For the text-containing cell, return its midpoint in (X, Y) coordinate format. 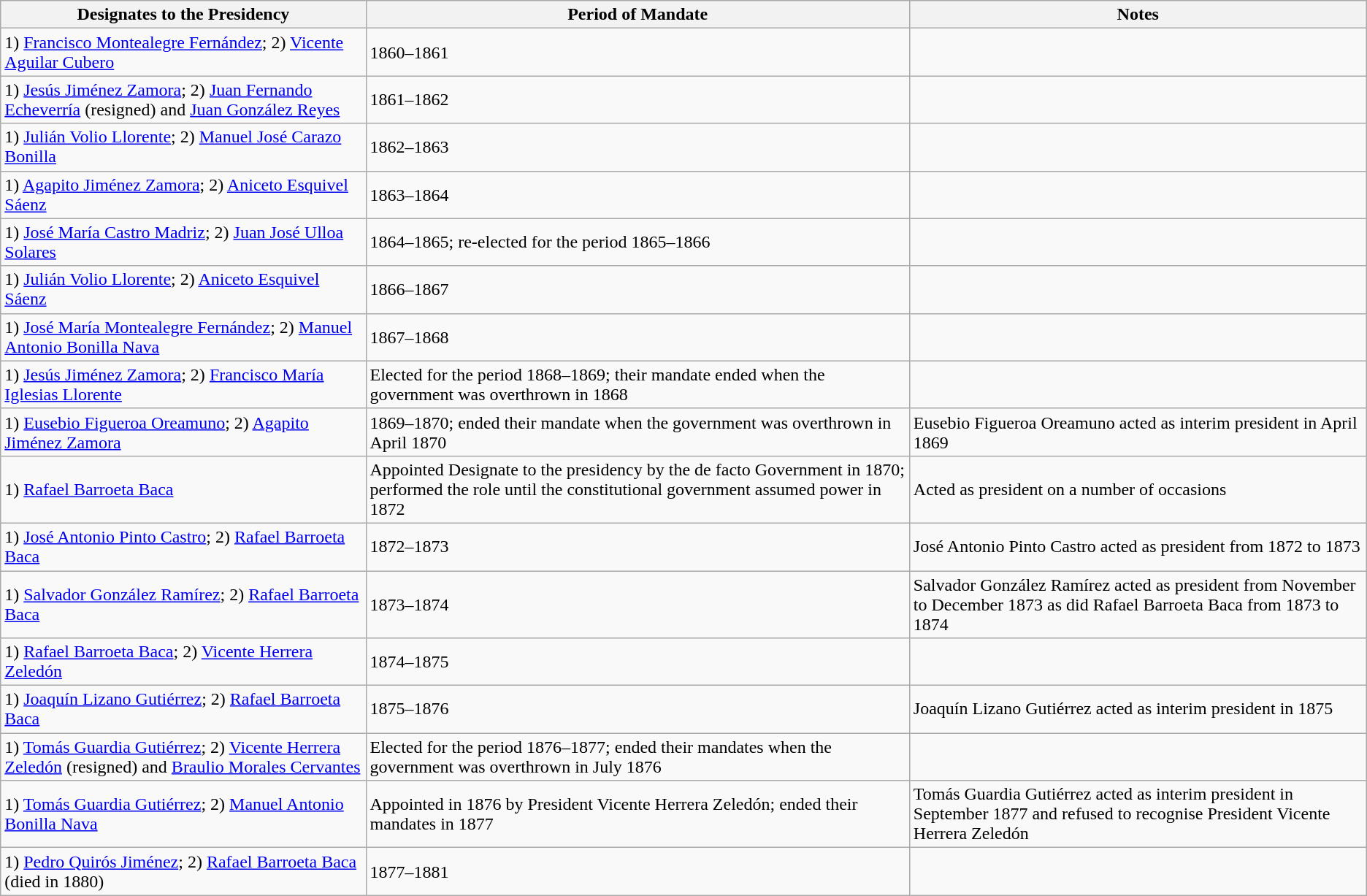
1861–1862 (637, 99)
Joaquín Lizano Gutiérrez acted as interim president in 1875 (1138, 710)
1) José María Castro Madriz; 2) Juan José Ulloa Solares (183, 242)
Salvador González Ramírez acted as president from November to December 1873 as did Rafael Barroeta Baca from 1873 to 1874 (1138, 605)
1) Agapito Jiménez Zamora; 2) Aniceto Esquivel Sáenz (183, 194)
1) Rafael Barroeta Baca (183, 489)
1867–1868 (637, 337)
1873–1874 (637, 605)
Designates to the Presidency (183, 15)
1863–1864 (637, 194)
1875–1876 (637, 710)
1869–1870; ended their mandate when the government was overthrown in April 1870 (637, 432)
1) Rafael Barroeta Baca; 2) Vicente Herrera Zeledón (183, 662)
1) Salvador González Ramírez; 2) Rafael Barroeta Baca (183, 605)
1) Jesús Jiménez Zamora; 2) Francisco María Iglesias Llorente (183, 384)
1) José María Montealegre Fernández; 2) Manuel Antonio Bonilla Nava (183, 337)
1) José Antonio Pinto Castro; 2) Rafael Barroeta Baca (183, 546)
Acted as president on a number of occasions (1138, 489)
1864–1865; re-elected for the period 1865–1866 (637, 242)
1874–1875 (637, 662)
1862–1863 (637, 148)
Elected for the period 1876–1877; ended their mandates when the government was overthrown in July 1876 (637, 757)
Period of Mandate (637, 15)
Appointed in 1876 by President Vicente Herrera Zeledón; ended their mandates in 1877 (637, 814)
José Antonio Pinto Castro acted as president from 1872 to 1873 (1138, 546)
1) Julián Volio Llorente; 2) Aniceto Esquivel Sáenz (183, 289)
1) Julián Volio Llorente; 2) Manuel José Carazo Bonilla (183, 148)
Notes (1138, 15)
1) Tomás Guardia Gutiérrez; 2) Vicente Herrera Zeledón (resigned) and Braulio Morales Cervantes (183, 757)
1860–1861 (637, 53)
1) Francisco Montealegre Fernández; 2) Vicente Aguilar Cubero (183, 53)
1) Eusebio Figueroa Oreamuno; 2) Agapito Jiménez Zamora (183, 432)
Tomás Guardia Gutiérrez acted as interim president in September 1877 and refused to recognise President Vicente Herrera Zeledón (1138, 814)
Eusebio Figueroa Oreamuno acted as interim president in April 1869 (1138, 432)
1877–1881 (637, 872)
1) Tomás Guardia Gutiérrez; 2) Manuel Antonio Bonilla Nava (183, 814)
1) Jesús Jiménez Zamora; 2) Juan Fernando Echeverría (resigned) and Juan González Reyes (183, 99)
1872–1873 (637, 546)
1866–1867 (637, 289)
Elected for the period 1868–1869; their mandate ended when the government was overthrown in 1868 (637, 384)
1) Pedro Quirós Jiménez; 2) Rafael Barroeta Baca (died in 1880) (183, 872)
1) Joaquín Lizano Gutiérrez; 2) Rafael Barroeta Baca (183, 710)
